Extract the [X, Y] coordinate from the center of the cell holding the provided text.  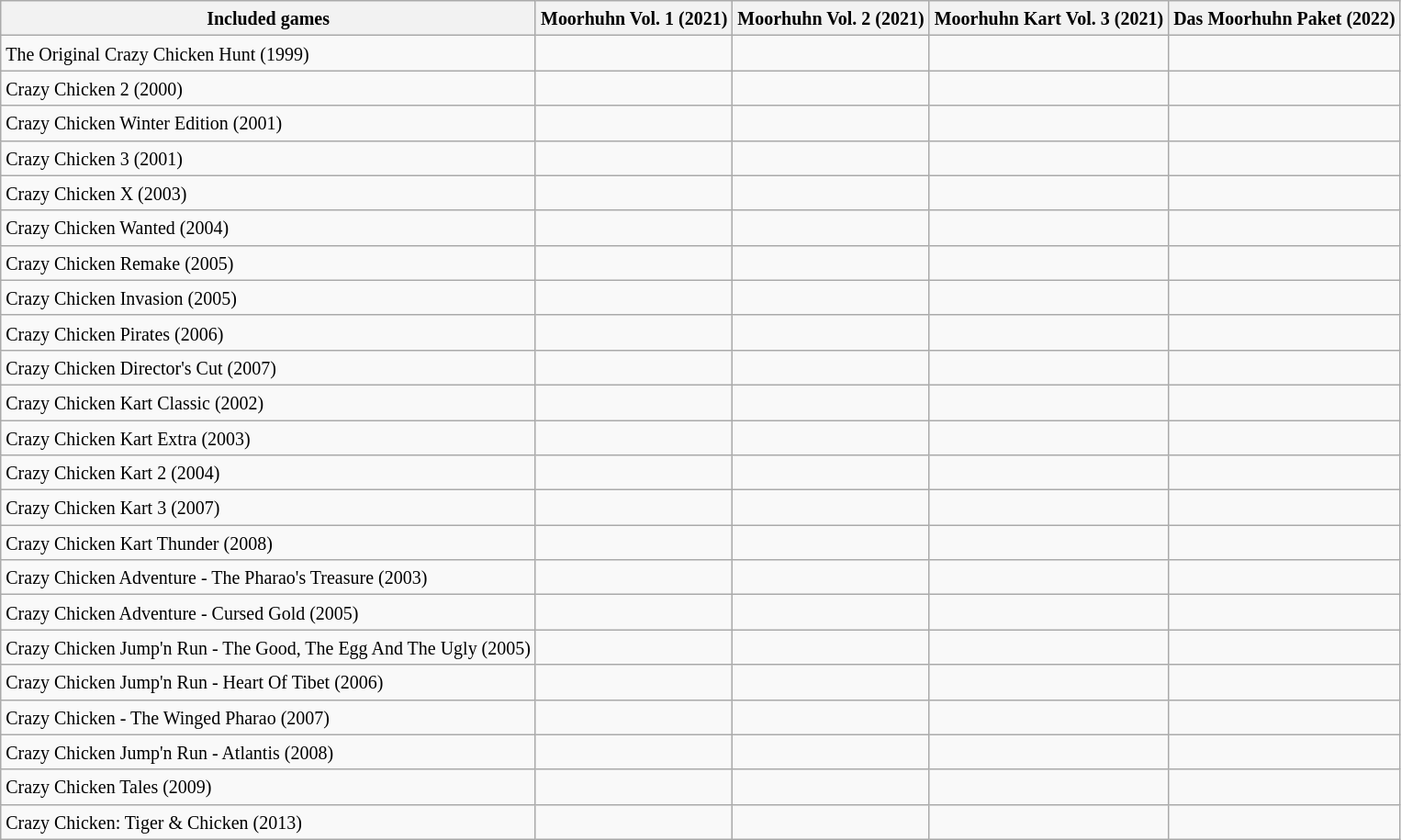
Crazy Chicken Kart Extra (2003) [268, 438]
Crazy Chicken Wanted (2004) [268, 228]
Crazy Chicken Adventure - Cursed Gold (2005) [268, 612]
Crazy Chicken Kart 3 (2007) [268, 508]
Crazy Chicken Kart Thunder (2008) [268, 543]
Crazy Chicken Remake (2005) [268, 263]
Crazy Chicken Jump'n Run - Heart Of Tibet (2006) [268, 682]
Das Moorhuhn Paket (2022) [1285, 18]
Crazy Chicken X (2003) [268, 193]
Crazy Chicken - The Winged Pharao (2007) [268, 717]
Moorhuhn Vol. 1 (2021) [633, 18]
Crazy Chicken Jump'n Run - The Good, The Egg And The Ugly (2005) [268, 647]
Crazy Chicken 2 (2000) [268, 88]
Crazy Chicken Director's Cut (2007) [268, 367]
Crazy Chicken Tales (2009) [268, 787]
Crazy Chicken Pirates (2006) [268, 332]
Crazy Chicken Jump'n Run - Atlantis (2008) [268, 752]
Moorhuhn Kart Vol. 3 (2021) [1048, 18]
Crazy Chicken: Tiger & Chicken (2013) [268, 822]
Included games [268, 18]
Crazy Chicken Invasion (2005) [268, 297]
Crazy Chicken Kart 2 (2004) [268, 473]
The Original Crazy Chicken Hunt (1999) [268, 53]
Crazy Chicken Winter Edition (2001) [268, 123]
Moorhuhn Vol. 2 (2021) [831, 18]
Crazy Chicken 3 (2001) [268, 158]
Crazy Chicken Kart Classic (2002) [268, 402]
Crazy Chicken Adventure - The Pharao's Treasure (2003) [268, 577]
